Search for the cell housing the specified text and yield its [x, y] center coordinate. 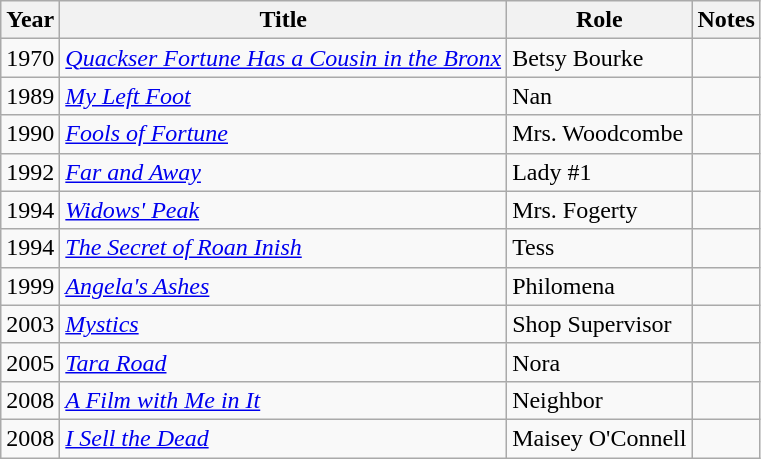
I Sell the Dead [284, 438]
Maisey O'Connell [600, 438]
The Secret of Roan Inish [284, 248]
Mrs. Fogerty [600, 210]
Far and Away [284, 172]
Betsy Bourke [600, 58]
2003 [30, 324]
Title [284, 20]
Nan [600, 96]
2005 [30, 362]
1990 [30, 134]
Angela's Ashes [284, 286]
Lady #1 [600, 172]
Fools of Fortune [284, 134]
1970 [30, 58]
Shop Supervisor [600, 324]
Philomena [600, 286]
1992 [30, 172]
Notes [726, 20]
Tara Road [284, 362]
A Film with Me in It [284, 400]
1989 [30, 96]
Quackser Fortune Has a Cousin in the Bronx [284, 58]
Role [600, 20]
Widows' Peak [284, 210]
My Left Foot [284, 96]
Tess [600, 248]
Nora [600, 362]
Neighbor [600, 400]
1999 [30, 286]
Mrs. Woodcombe [600, 134]
Year [30, 20]
Mystics [284, 324]
